Return the [x, y] coordinate for the center point of the cell that contains the specified text.  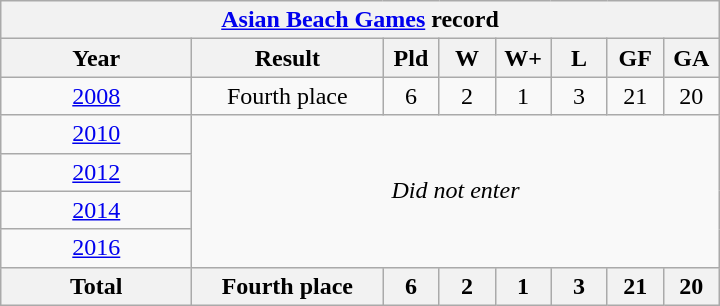
2014 [96, 210]
Total [96, 286]
2016 [96, 248]
W+ [523, 58]
Asian Beach Games record [360, 20]
2010 [96, 134]
Pld [411, 58]
Year [96, 58]
2012 [96, 172]
GA [691, 58]
Did not enter [456, 191]
Result [288, 58]
W [467, 58]
2008 [96, 96]
L [579, 58]
GF [635, 58]
